Return (x, y) of the center of cell containing provided text 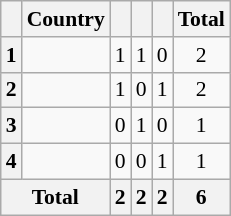
Country (66, 19)
6 (202, 197)
3 (12, 126)
4 (12, 162)
